Return [X, Y] of the center of cell containing provided text 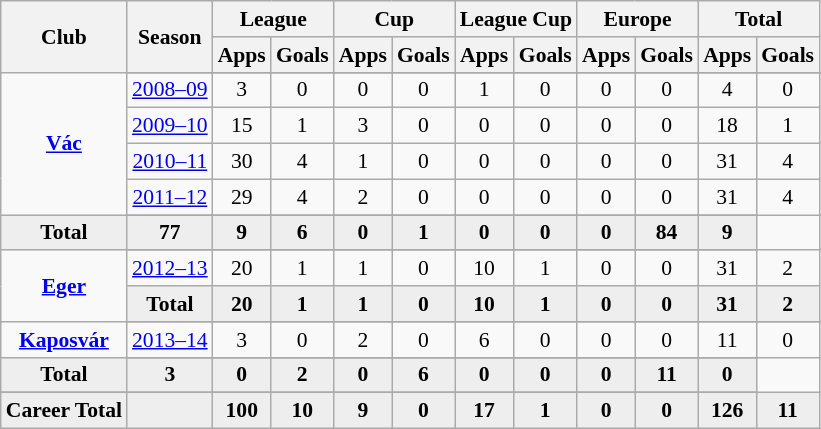
League Cup [516, 19]
126 [727, 411]
2010–11 [170, 162]
League [274, 19]
100 [242, 411]
Club [64, 36]
Eger [64, 286]
15 [242, 126]
30 [242, 162]
2011–12 [170, 197]
77 [170, 233]
2009–10 [170, 126]
2012–13 [170, 269]
Season [170, 36]
29 [242, 197]
84 [666, 233]
18 [727, 126]
2008–09 [170, 90]
2013–14 [170, 340]
Vác [64, 143]
Kaposvár [64, 340]
Career Total [64, 411]
17 [484, 411]
Cup [394, 19]
Europe [638, 19]
